Detect which cell encompasses the target text, then output its (X, Y) center coordinate. 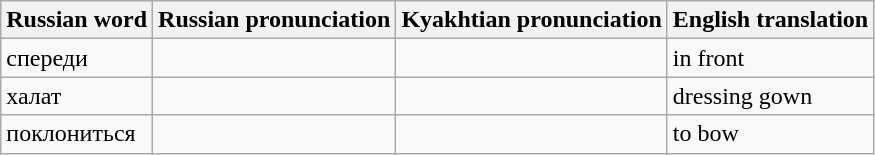
English translation (770, 20)
Russian word (77, 20)
Russian pronunciation (274, 20)
dressing gown (770, 96)
поклониться (77, 134)
to bow (770, 134)
спереди (77, 58)
Kyakhtian pronunciation (532, 20)
халат (77, 96)
in front (770, 58)
